Detect which cell encompasses the target text, then output its [X, Y] center coordinate. 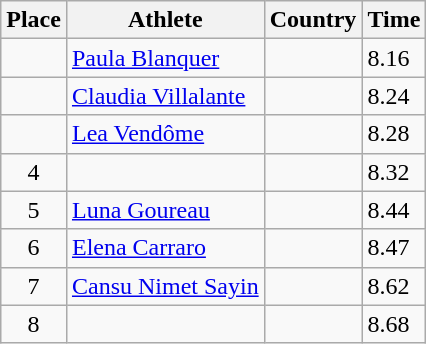
8.62 [394, 286]
Paula Blanquer [165, 58]
Claudia Villalante [165, 96]
Elena Carraro [165, 248]
6 [34, 248]
Country [313, 20]
4 [34, 172]
8.68 [394, 324]
Lea Vendôme [165, 134]
8.47 [394, 248]
Time [394, 20]
7 [34, 286]
Place [34, 20]
Luna Goureau [165, 210]
8.28 [394, 134]
5 [34, 210]
Cansu Nimet Sayin [165, 286]
Athlete [165, 20]
8.16 [394, 58]
8.24 [394, 96]
8.32 [394, 172]
8.44 [394, 210]
8 [34, 324]
